Capture the cell that displays the provided text and extract its [x, y] central coordinate. 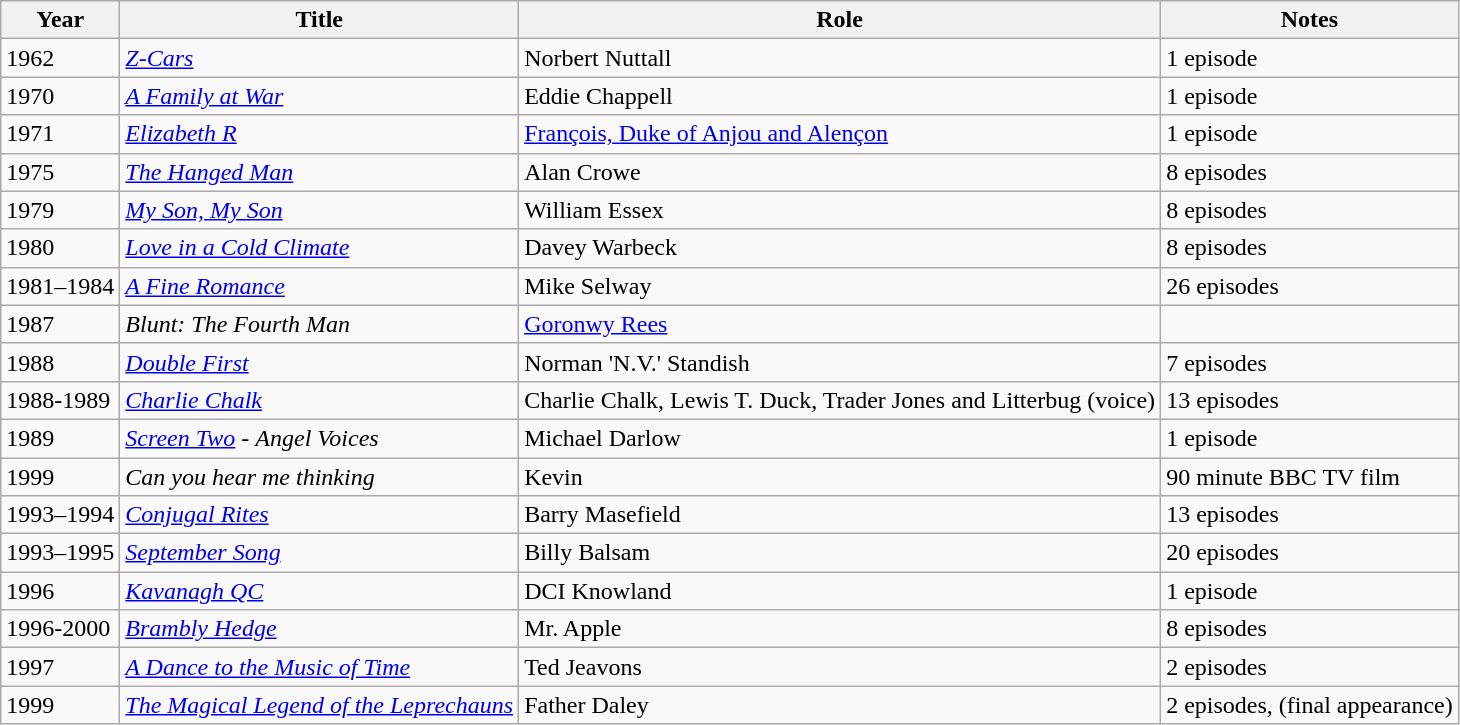
1988-1989 [60, 400]
2 episodes [1310, 667]
Blunt: The Fourth Man [320, 324]
Role [840, 20]
Eddie Chappell [840, 96]
20 episodes [1310, 553]
Alan Crowe [840, 172]
90 minute BBC TV film [1310, 477]
Can you hear me thinking [320, 477]
A Family at War [320, 96]
1988 [60, 362]
Year [60, 20]
1962 [60, 58]
The Hanged Man [320, 172]
Notes [1310, 20]
Norbert Nuttall [840, 58]
Father Daley [840, 705]
7 episodes [1310, 362]
DCI Knowland [840, 591]
François, Duke of Anjou and Alençon [840, 134]
1993–1994 [60, 515]
2 episodes, (final appearance) [1310, 705]
The Magical Legend of the Leprechauns [320, 705]
1993–1995 [60, 553]
Michael Darlow [840, 438]
1996 [60, 591]
Davey Warbeck [840, 248]
Barry Masefield [840, 515]
1971 [60, 134]
1980 [60, 248]
Charlie Chalk [320, 400]
1987 [60, 324]
Goronwy Rees [840, 324]
A Dance to the Music of Time [320, 667]
Double First [320, 362]
Elizabeth R [320, 134]
September Song [320, 553]
1989 [60, 438]
Conjugal Rites [320, 515]
Mr. Apple [840, 629]
William Essex [840, 210]
Norman 'N.V.' Standish [840, 362]
1975 [60, 172]
Billy Balsam [840, 553]
1996-2000 [60, 629]
My Son, My Son [320, 210]
Brambly Hedge [320, 629]
26 episodes [1310, 286]
Charlie Chalk, Lewis T. Duck, Trader Jones and Litterbug (voice) [840, 400]
Z-Cars [320, 58]
1997 [60, 667]
Ted Jeavons [840, 667]
Title [320, 20]
A Fine Romance [320, 286]
1970 [60, 96]
Love in a Cold Climate [320, 248]
Mike Selway [840, 286]
1981–1984 [60, 286]
Screen Two - Angel Voices [320, 438]
1979 [60, 210]
Kevin [840, 477]
Kavanagh QC [320, 591]
